For the text-containing cell, return its midpoint in [X, Y] coordinate format. 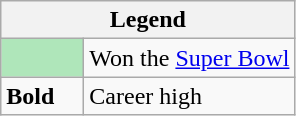
Career high [190, 96]
Won the Super Bowl [190, 58]
Legend [148, 20]
Bold [42, 96]
